For the text-containing cell, return its midpoint in [X, Y] coordinate format. 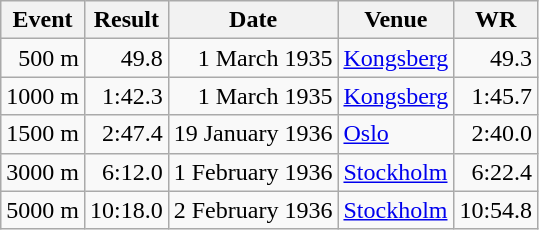
1 February 1936 [253, 172]
Result [126, 20]
2 February 1936 [253, 210]
6:22.4 [496, 172]
1500 m [43, 134]
6:12.0 [126, 172]
3000 m [43, 172]
Venue [396, 20]
5000 m [43, 210]
WR [496, 20]
2:47.4 [126, 134]
Event [43, 20]
19 January 1936 [253, 134]
2:40.0 [496, 134]
49.3 [496, 58]
Date [253, 20]
10:18.0 [126, 210]
1000 m [43, 96]
1:45.7 [496, 96]
1:42.3 [126, 96]
10:54.8 [496, 210]
49.8 [126, 58]
Oslo [396, 134]
500 m [43, 58]
